Detect which cell encompasses the target text, then output its [X, Y] center coordinate. 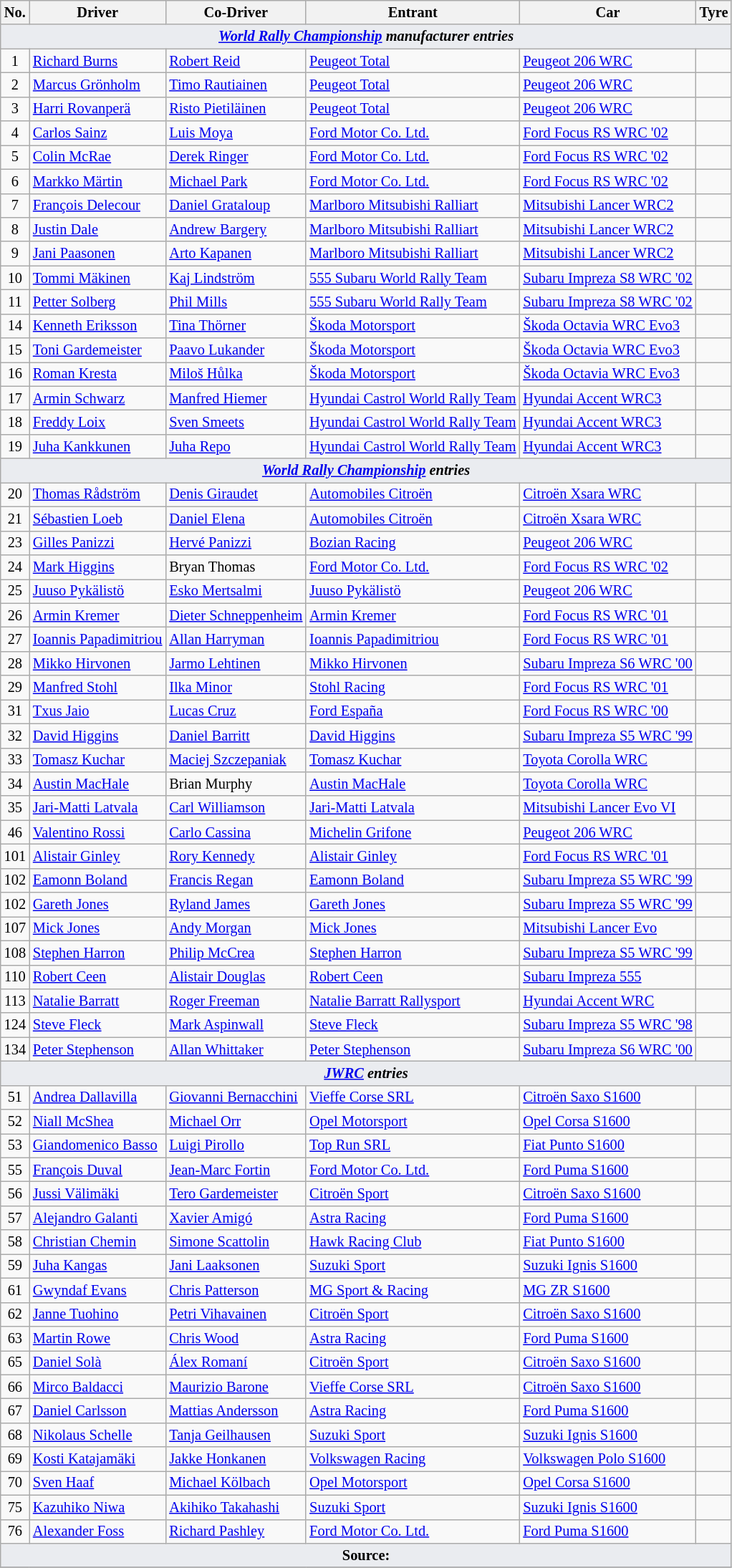
Michael Orr [236, 1122]
Paavo Lukander [236, 350]
Roman Kresta [97, 374]
Risto Pietiläinen [236, 109]
46 [15, 832]
MG ZR S1600 [607, 1290]
Mark Higgins [97, 567]
Richard Pashley [236, 1531]
Chris Patterson [236, 1290]
Francis Regan [236, 880]
Kenneth Eriksson [97, 326]
Giovanni Bernacchini [236, 1097]
Marcus Grönholm [97, 85]
Toni Gardemeister [97, 350]
Richard Burns [97, 61]
134 [15, 1049]
Volkswagen Polo S1600 [607, 1459]
No. [15, 12]
Sven Smeets [236, 422]
François Duval [97, 1170]
Dieter Schneppenheim [236, 615]
Timo Rautiainen [236, 85]
101 [15, 856]
76 [15, 1531]
Justin Dale [97, 229]
18 [15, 422]
Jarmo Lehtinen [236, 663]
Kazuhiko Niwa [97, 1507]
Txus Jaio [97, 711]
Arto Kapanen [236, 254]
Thomas Rådström [97, 494]
124 [15, 1025]
Ford Focus RS WRC '00 [607, 711]
75 [15, 1507]
Simone Scattolin [236, 1242]
Carl Williamson [236, 808]
Roger Freeman [236, 1001]
Esko Mertsalmi [236, 591]
Carlo Cassina [236, 832]
20 [15, 494]
Janne Tuohino [97, 1314]
Giandomenico Basso [97, 1145]
Chris Wood [236, 1338]
19 [15, 446]
Robert Reid [236, 61]
2 [15, 85]
Mark Aspinwall [236, 1025]
Mattias Andersson [236, 1410]
Luis Moya [236, 133]
15 [15, 350]
Stohl Racing [413, 688]
Juha Repo [236, 446]
Nikolaus Schelle [97, 1435]
Kosti Katajamäki [97, 1459]
24 [15, 567]
Daniel Solà [97, 1362]
58 [15, 1242]
Tina Thörner [236, 326]
Philip McCrea [236, 953]
6 [15, 181]
Alexander Foss [97, 1531]
34 [15, 784]
Jean-Marc Fortin [236, 1170]
16 [15, 374]
Daniel Grataloup [236, 206]
52 [15, 1122]
Sébastien Loeb [97, 519]
113 [15, 1001]
62 [15, 1314]
Denis Giraudet [236, 494]
5 [15, 157]
Armin Schwarz [97, 398]
Daniel Barritt [236, 736]
Valentino Rossi [97, 832]
61 [15, 1290]
Manfred Hiemer [236, 398]
69 [15, 1459]
Tero Gardemeister [236, 1194]
Alistair Douglas [236, 977]
Jakke Honkanen [236, 1459]
Miloš Hůlka [236, 374]
28 [15, 663]
Mitsubishi Lancer Evo VI [607, 808]
Car [607, 12]
Mirco Baldacci [97, 1387]
Daniel Carlsson [97, 1410]
7 [15, 206]
Volkswagen Racing [413, 1459]
Allan Whittaker [236, 1049]
Mitsubishi Lancer Evo [607, 928]
56 [15, 1194]
Akihiko Takahashi [236, 1507]
53 [15, 1145]
Andrea Dallavilla [97, 1097]
MG Sport & Racing [413, 1290]
11 [15, 302]
Andy Morgan [236, 928]
Ilka Minor [236, 688]
32 [15, 736]
Rory Kennedy [236, 856]
Ford España [413, 711]
8 [15, 229]
World Rally Championship manufacturer entries [367, 37]
World Rally Championship entries [367, 471]
66 [15, 1387]
Gilles Panizzi [97, 543]
Bryan Thomas [236, 567]
Michael Park [236, 181]
Petri Vihavainen [236, 1314]
JWRC entries [367, 1073]
Subaru Impreza 555 [607, 977]
57 [15, 1218]
59 [15, 1266]
Gwyndaf Evans [97, 1290]
Sven Haaf [97, 1483]
Andrew Bargery [236, 229]
Hawk Racing Club [413, 1242]
Alejandro Galanti [97, 1218]
Brian Murphy [236, 784]
29 [15, 688]
Lucas Cruz [236, 711]
Daniel Elena [236, 519]
Kaj Lindström [236, 278]
9 [15, 254]
Michelin Grifone [413, 832]
65 [15, 1362]
Christian Chemin [97, 1242]
33 [15, 760]
70 [15, 1483]
Hyundai Accent WRC [607, 1001]
Driver [97, 12]
Natalie Barratt Rallysport [413, 1001]
Ryland James [236, 905]
14 [15, 326]
Jani Laaksonen [236, 1266]
Harri Rovanperä [97, 109]
Phil Mills [236, 302]
107 [15, 928]
Bozian Racing [413, 543]
21 [15, 519]
Michael Kölbach [236, 1483]
10 [15, 278]
Carlos Sainz [97, 133]
67 [15, 1410]
26 [15, 615]
Luigi Pirollo [236, 1145]
François Delecour [97, 206]
Natalie Barratt [97, 1001]
4 [15, 133]
Entrant [413, 12]
63 [15, 1338]
108 [15, 953]
1 [15, 61]
Jussi Välimäki [97, 1194]
Freddy Loix [97, 422]
Juha Kangas [97, 1266]
Maciej Szczepaniak [236, 760]
17 [15, 398]
Petter Solberg [97, 302]
3 [15, 109]
Markko Märtin [97, 181]
27 [15, 639]
25 [15, 591]
Xavier Amigó [236, 1218]
Tyre [714, 12]
51 [15, 1097]
Subaru Impreza S5 WRC '98 [607, 1025]
Manfred Stohl [97, 688]
23 [15, 543]
Co-Driver [236, 12]
Allan Harryman [236, 639]
68 [15, 1435]
Source: [367, 1555]
Jani Paasonen [97, 254]
35 [15, 808]
Álex Romaní [236, 1362]
55 [15, 1170]
Hervé Panizzi [236, 543]
Niall McShea [97, 1122]
Martin Rowe [97, 1338]
Maurizio Barone [236, 1387]
Derek Ringer [236, 157]
Top Run SRL [413, 1145]
Tanja Geilhausen [236, 1435]
31 [15, 711]
Colin McRae [97, 157]
Juha Kankkunen [97, 446]
110 [15, 977]
Tommi Mäkinen [97, 278]
